Return the (X, Y) coordinate for the center point of the cell that contains the specified text.  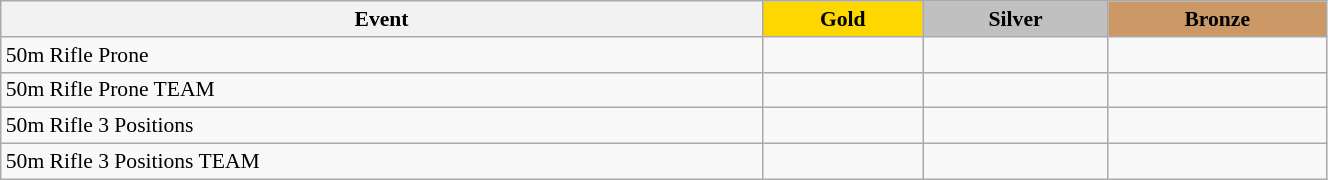
Gold (842, 19)
50m Rifle 3 Positions TEAM (382, 162)
Bronze (1217, 19)
50m Rifle Prone (382, 55)
Event (382, 19)
50m Rifle Prone TEAM (382, 90)
Silver (1016, 19)
50m Rifle 3 Positions (382, 126)
